Return the (x, y) coordinate for the center point of the cell that contains the specified text.  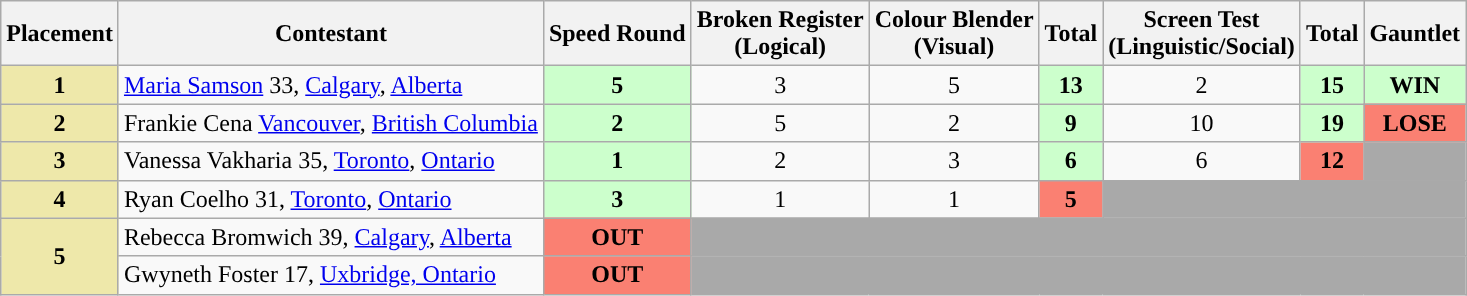
Frankie Cena Vancouver, British Columbia (330, 123)
Contestant (330, 34)
13 (1071, 85)
Maria Samson 33, Calgary, Alberta (330, 85)
Vanessa Vakharia 35, Toronto, Ontario (330, 161)
Gwyneth Foster 17, Uxbridge, Ontario (330, 275)
15 (1332, 85)
19 (1332, 123)
12 (1332, 161)
Broken Register(Logical) (780, 34)
LOSE (1415, 123)
4 (60, 199)
Colour Blender(Visual) (954, 34)
Gauntlet (1415, 34)
Screen Test(Linguistic/Social) (1202, 34)
10 (1202, 123)
9 (1071, 123)
WIN (1415, 85)
Speed Round (617, 34)
Placement (60, 34)
Rebecca Bromwich 39, Calgary, Alberta (330, 237)
Ryan Coelho 31, Toronto, Ontario (330, 199)
